Determine the (X, Y) coordinate at the center of the cell enclosing the given text.  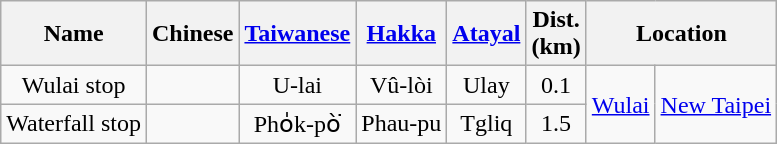
U-lai (298, 85)
Chinese (193, 34)
0.1 (556, 85)
Phau-pu (402, 124)
Taiwanese (298, 34)
Location (681, 34)
Hakka (402, 34)
Vû-lòi (402, 85)
New Taipei (716, 105)
Tgliq (486, 124)
Name (74, 34)
Atayal (486, 34)
Wulai stop (74, 85)
Dist.(km) (556, 34)
Pho̍k-pò͘ (298, 124)
1.5 (556, 124)
Waterfall stop (74, 124)
Wulai (620, 105)
Ulay (486, 85)
